Provide the [X, Y] coordinate of the cell's center where the given text is located.  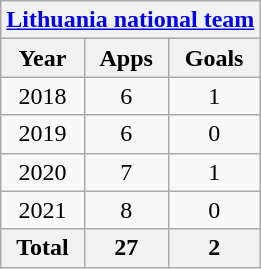
Year [42, 58]
2 [214, 248]
8 [126, 210]
Lithuania national team [130, 20]
Apps [126, 58]
2019 [42, 134]
2018 [42, 96]
Goals [214, 58]
2021 [42, 210]
7 [126, 172]
2020 [42, 172]
Total [42, 248]
27 [126, 248]
